Return the (x, y) coordinate for the center point of the cell that contains the specified text.  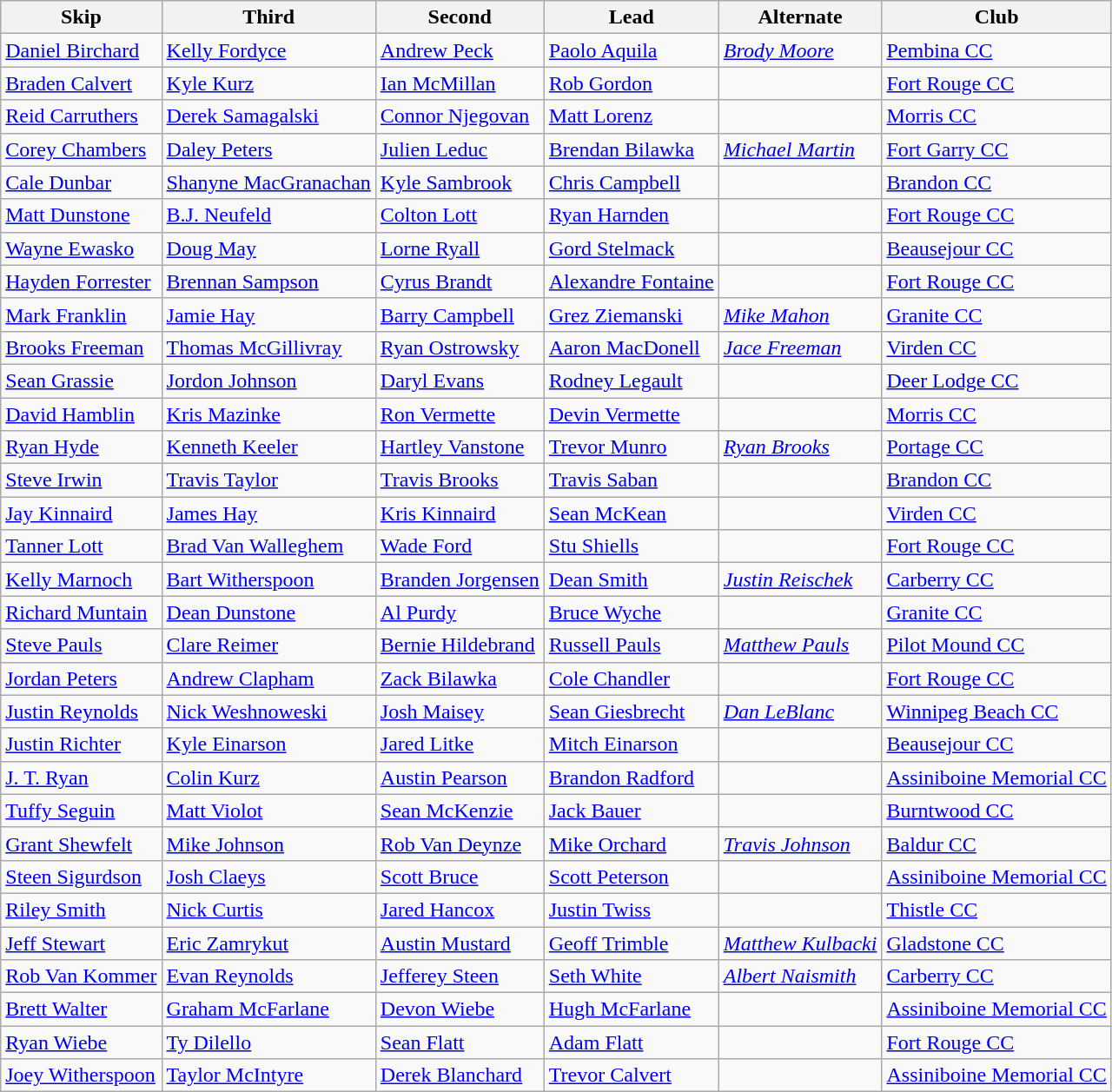
Jordon Johnson (268, 381)
Jared Litke (460, 745)
Jeff Stewart (82, 943)
Dean Smith (631, 579)
Ryan Wiebe (82, 1042)
Sean Flatt (460, 1042)
Rob Van Deynze (460, 844)
Pembina CC (996, 50)
Kyle Sambrook (460, 182)
Thistle CC (996, 910)
Kris Mazinke (268, 414)
Sean McKenzie (460, 811)
Chris Campbell (631, 182)
Graham McFarlane (268, 1009)
Matt Lorenz (631, 116)
Mark Franklin (82, 314)
Kenneth Keeler (268, 447)
Rob Van Kommer (82, 976)
Jamie Hay (268, 314)
Brad Van Walleghem (268, 546)
Justin Reynolds (82, 711)
Tuffy Seguin (82, 811)
Branden Jorgensen (460, 579)
Steve Pauls (82, 645)
Nick Weshnoweski (268, 711)
Connor Njegovan (460, 116)
Braden Calvert (82, 83)
Austin Pearson (460, 778)
Hayden Forrester (82, 281)
Steve Irwin (82, 480)
Matt Dunstone (82, 215)
Grant Shewfelt (82, 844)
Ryan Brooks (800, 447)
Justin Richter (82, 745)
Cyrus Brandt (460, 281)
Bruce Wyche (631, 612)
Mike Mahon (800, 314)
J. T. Ryan (82, 778)
Evan Reynolds (268, 976)
Kyle Einarson (268, 745)
Justin Reischek (800, 579)
Dan LeBlanc (800, 711)
Adam Flatt (631, 1042)
Cole Chandler (631, 678)
David Hamblin (82, 414)
Shanyne MacGranachan (268, 182)
Jefferey Steen (460, 976)
Mike Orchard (631, 844)
Scott Peterson (631, 877)
Ian McMillan (460, 83)
Aaron MacDonell (631, 347)
Matthew Pauls (800, 645)
Devin Vermette (631, 414)
Gord Stelmack (631, 248)
Stu Shiells (631, 546)
Lorne Ryall (460, 248)
Jack Bauer (631, 811)
Brendan Bilawka (631, 149)
Rodney Legault (631, 381)
Ryan Ostrowsky (460, 347)
Tanner Lott (82, 546)
Ryan Hyde (82, 447)
Skip (82, 17)
Derek Blanchard (460, 1075)
Sean Grassie (82, 381)
Nick Curtis (268, 910)
Bernie Hildebrand (460, 645)
Reid Carruthers (82, 116)
Ron Vermette (460, 414)
Pilot Mound CC (996, 645)
Steen Sigurdson (82, 877)
Daniel Birchard (82, 50)
Grez Ziemanski (631, 314)
Geoff Trimble (631, 943)
Jace Freeman (800, 347)
Kelly Marnoch (82, 579)
Wade Ford (460, 546)
Portage CC (996, 447)
Winnipeg Beach CC (996, 711)
Kris Kinnaird (460, 513)
Third (268, 17)
Zack Bilawka (460, 678)
Jay Kinnaird (82, 513)
Colton Lott (460, 215)
Rob Gordon (631, 83)
Kelly Fordyce (268, 50)
Hugh McFarlane (631, 1009)
Gladstone CC (996, 943)
James Hay (268, 513)
Baldur CC (996, 844)
Austin Mustard (460, 943)
Josh Claeys (268, 877)
Thomas McGillivray (268, 347)
Dean Dunstone (268, 612)
Mitch Einarson (631, 745)
Bart Witherspoon (268, 579)
Sean McKean (631, 513)
Michael Martin (800, 149)
Joey Witherspoon (82, 1075)
Travis Saban (631, 480)
Scott Bruce (460, 877)
Burntwood CC (996, 811)
Travis Brooks (460, 480)
Clare Reimer (268, 645)
Second (460, 17)
Seth White (631, 976)
Club (996, 17)
Russell Pauls (631, 645)
Riley Smith (82, 910)
Brooks Freeman (82, 347)
Doug May (268, 248)
Travis Johnson (800, 844)
Jordan Peters (82, 678)
Brett Walter (82, 1009)
Mike Johnson (268, 844)
Daryl Evans (460, 381)
Travis Taylor (268, 480)
Ty Dilello (268, 1042)
Hartley Vanstone (460, 447)
Derek Samagalski (268, 116)
Brennan Sampson (268, 281)
Albert Naismith (800, 976)
Julien Leduc (460, 149)
Kyle Kurz (268, 83)
Cale Dunbar (82, 182)
Andrew Clapham (268, 678)
Wayne Ewasko (82, 248)
Alternate (800, 17)
Taylor McIntyre (268, 1075)
Corey Chambers (82, 149)
Trevor Munro (631, 447)
Josh Maisey (460, 711)
Justin Twiss (631, 910)
Andrew Peck (460, 50)
Jared Hancox (460, 910)
Brody Moore (800, 50)
Ryan Harnden (631, 215)
Sean Giesbrecht (631, 711)
Paolo Aquila (631, 50)
Deer Lodge CC (996, 381)
Brandon Radford (631, 778)
Devon Wiebe (460, 1009)
Trevor Calvert (631, 1075)
Alexandre Fontaine (631, 281)
B.J. Neufeld (268, 215)
Fort Garry CC (996, 149)
Colin Kurz (268, 778)
Richard Muntain (82, 612)
Al Purdy (460, 612)
Daley Peters (268, 149)
Matthew Kulbacki (800, 943)
Matt Violot (268, 811)
Eric Zamrykut (268, 943)
Lead (631, 17)
Barry Campbell (460, 314)
